Output the (X, Y) coordinate of the center of the cell containing the given text.  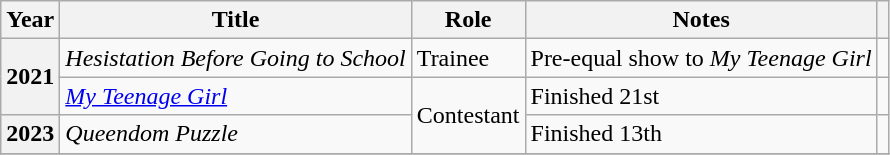
2023 (30, 134)
Finished 13th (701, 134)
2021 (30, 77)
Notes (701, 20)
Hesistation Before Going to School (236, 58)
Queendom Puzzle (236, 134)
Finished 21st (701, 96)
Pre-equal show to My Teenage Girl (701, 58)
Title (236, 20)
Year (30, 20)
My Teenage Girl (236, 96)
Trainee (468, 58)
Contestant (468, 115)
Role (468, 20)
